Locate the cell with the specified text and output its (X, Y) center coordinate. 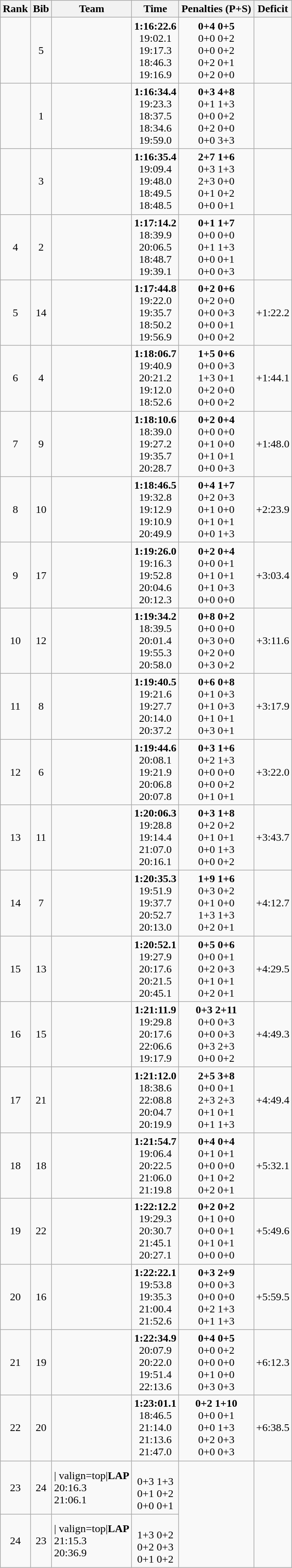
0+3 2+90+0 0+30+0 0+00+2 1+30+1 1+3 (216, 1297)
+4:49.4 (273, 1100)
| valign=top|LAP21:15.320:36.9 (92, 1541)
2+5 3+80+0 0+12+3 2+30+1 0+10+1 1+3 (216, 1100)
+2:23.9 (273, 509)
+3:11.6 (273, 640)
+6:12.3 (273, 1362)
1+5 0+60+0 0+31+3 0+10+2 0+00+0 0+2 (216, 378)
0+3 1+60+2 1+30+0 0+00+0 0+20+1 0+1 (216, 772)
+4:12.7 (273, 903)
1:18:46.519:32.819:12.919:10.920:49.9 (155, 509)
1:21:54.719:06.420:22.521:06.021:19.8 (155, 1166)
Time (155, 9)
0+2 0+20+1 0+00+0 0+10+1 0+10+0 0+0 (216, 1231)
0+3 2+110+0 0+30+0 0+30+3 2+30+0 0+2 (216, 1034)
+1:44.1 (273, 378)
1:22:12.219:29.320:30.721:45.120:27.1 (155, 1231)
Team (92, 9)
0+4 0+40+1 0+10+0 0+00+1 0+20+2 0+1 (216, 1166)
1:18:10.618:39.019:27.219:35.720:28.7 (155, 444)
+4:29.5 (273, 969)
+4:49.3 (273, 1034)
0+2 0+40+0 0+10+1 0+10+1 0+30+0 0+0 (216, 575)
1:17:14.218:39.920:06.518:48.719:39.1 (155, 247)
1:19:44.620:08.119:21.920:06.820:07.8 (155, 772)
1:23:01.118:46.521:14.021:13.621:47.0 (155, 1428)
Rank (15, 9)
1:19:34.218:39.520:01.419:55.320:58.0 (155, 640)
3 (41, 181)
Deficit (273, 9)
0+4 0+50+0 0+20+0 0+00+1 0+00+3 0+3 (216, 1362)
0+5 0+60+0 0+10+2 0+30+1 0+10+2 0+1 (216, 969)
+3:17.9 (273, 706)
1 (41, 116)
+5:49.6 (273, 1231)
0+8 0+20+0 0+00+3 0+00+2 0+00+3 0+2 (216, 640)
0+1 1+70+0 0+00+1 1+30+0 0+10+0 0+3 (216, 247)
1:20:35.319:51.919:37.720:52.720:13.0 (155, 903)
1:16:22.619:02.119:17.318:46.319:16.9 (155, 50)
+3:22.0 (273, 772)
+5:32.1 (273, 1166)
1+3 0+20+2 0+30+1 0+2 (155, 1541)
1:20:52.119:27.920:17.620:21.520:45.1 (155, 969)
| valign=top|LAP20:16.321:06.1 (92, 1488)
1:16:35.419:09.419:48.018:49.518:48.5 (155, 181)
1+9 1+60+3 0+20+1 0+01+3 1+30+2 0+1 (216, 903)
0+3 1+30+1 0+20+0 0+1 (155, 1488)
+3:03.4 (273, 575)
0+2 0+40+0 0+00+1 0+00+1 0+10+0 0+3 (216, 444)
+3:43.7 (273, 838)
Bib (41, 9)
1:20:06.319:28.819:14.421:07.020:16.1 (155, 838)
1:22:22.119:53.819:35.321:00.421:52.6 (155, 1297)
0+4 1+70+2 0+30+1 0+00+1 0+10+0 1+3 (216, 509)
0+3 1+80+2 0+20+1 0+10+0 1+30+0 0+2 (216, 838)
2+7 1+60+3 1+32+3 0+00+1 0+20+0 0+1 (216, 181)
1:21:11.919:29.820:17.622:06.619:17.9 (155, 1034)
+5:59.5 (273, 1297)
+6:38.5 (273, 1428)
Penalties (P+S) (216, 9)
0+3 4+80+1 1+30+0 0+20+2 0+00+0 3+3 (216, 116)
+1:48.0 (273, 444)
1:19:26.019:16.319:52.820:04.620:12.3 (155, 575)
1:22:34.920:07.920:22.019:51.422:13.6 (155, 1362)
1:21:12.018:38.622:08.820:04.720:19.9 (155, 1100)
+1:22.2 (273, 313)
0+4 0+50+0 0+20+0 0+20+2 0+10+2 0+0 (216, 50)
0+6 0+80+1 0+30+1 0+30+1 0+10+3 0+1 (216, 706)
1:18:06.719:40.920:21.219:12.018:52.6 (155, 378)
2 (41, 247)
0+2 1+100+0 0+10+0 1+30+2 0+30+0 0+3 (216, 1428)
1:16:34.419:23.318:37.518:34.619:59.0 (155, 116)
1:19:40.519:21.619:27.720:14.020:37.2 (155, 706)
1:17:44.819:22.019:35.718:50.219:56.9 (155, 313)
0+2 0+60+2 0+00+0 0+30+0 0+10+0 0+2 (216, 313)
